Determine the [X, Y] coordinate at the center of the cell enclosing the given text.  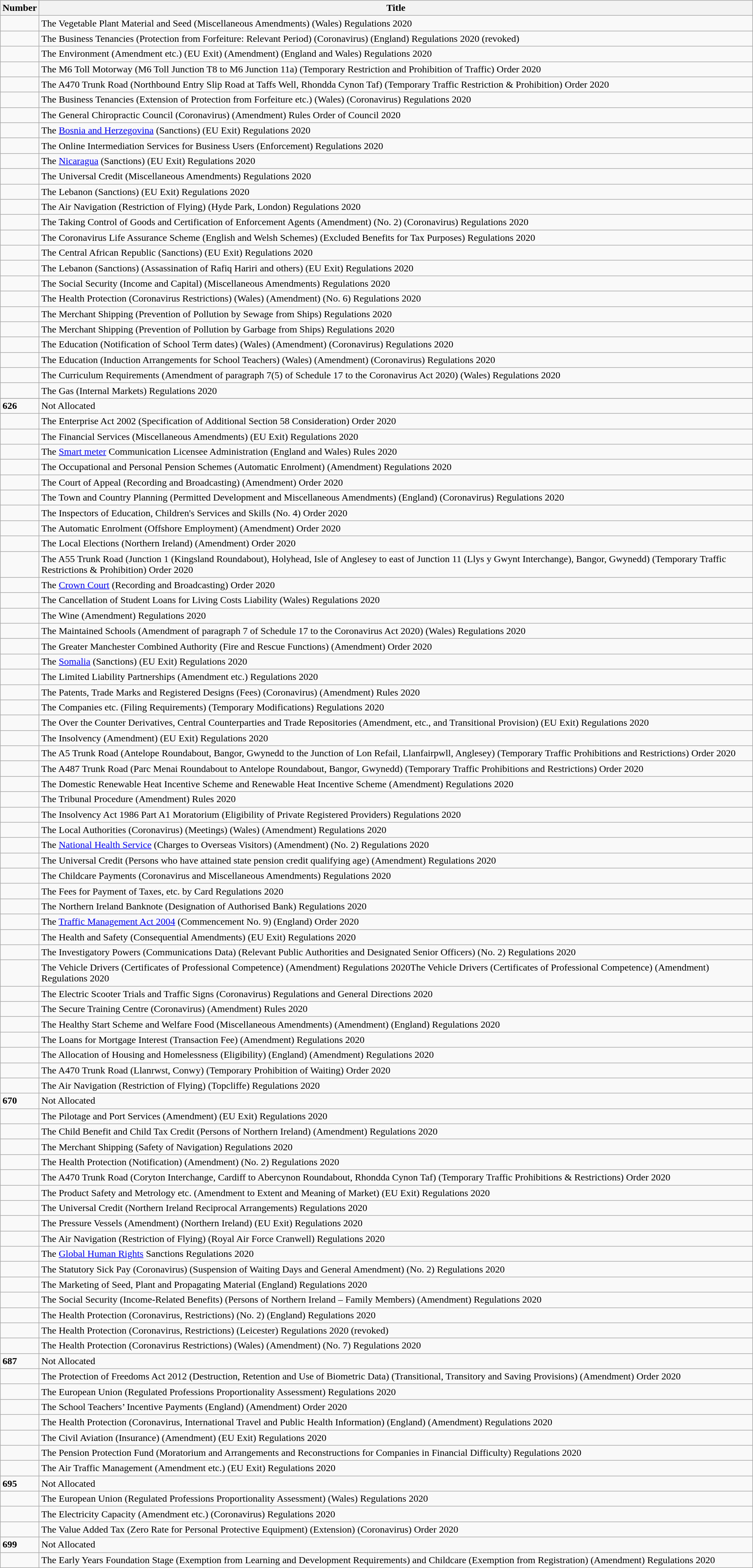
The Limited Liability Partnerships (Amendment etc.) Regulations 2020 [396, 677]
The M6 Toll Motorway (M6 Toll Junction T8 to M6 Junction 11a) (Temporary Restriction and Prohibition of Traffic) Order 2020 [396, 69]
The European Union (Regulated Professions Proportionality Assessment) Regulations 2020 [396, 1391]
The Business Tenancies (Protection from Forfeiture: Relevant Period) (Coronavirus) (England) Regulations 2020 (revoked) [396, 39]
Title [396, 8]
The Vegetable Plant Material and Seed (Miscellaneous Amendments) (Wales) Regulations 2020 [396, 23]
The Insolvency (Amendment) (EU Exit) Regulations 2020 [396, 738]
The Value Added Tax (Zero Rate for Personal Protective Equipment) (Extension) (Coronavirus) Order 2020 [396, 1529]
The Air Navigation (Restriction of Flying) (Topcliffe) Regulations 2020 [396, 1086]
The Social Security (Income and Capital) (Miscellaneous Amendments) Regulations 2020 [396, 283]
The Somalia (Sanctions) (EU Exit) Regulations 2020 [396, 661]
The Cancellation of Student Loans for Living Costs Liability (Wales) Regulations 2020 [396, 600]
The Electricity Capacity (Amendment etc.) (Coronavirus) Regulations 2020 [396, 1514]
The Health Protection (Coronavirus Restrictions) (Wales) (Amendment) (No. 7) Regulations 2020 [396, 1346]
The Merchant Shipping (Prevention of Pollution by Sewage from Ships) Regulations 2020 [396, 314]
The A470 Trunk Road (Northbound Entry Slip Road at Taffs Well, Rhondda Cynon Taf) (Temporary Traffic Restriction & Prohibition) Order 2020 [396, 84]
The Health Protection (Notification) (Amendment) (No. 2) Regulations 2020 [396, 1162]
The Court of Appeal (Recording and Broadcasting) (Amendment) Order 2020 [396, 482]
The Environment (Amendment etc.) (EU Exit) (Amendment) (England and Wales) Regulations 2020 [396, 54]
The Tribunal Procedure (Amendment) Rules 2020 [396, 799]
695 [20, 1484]
The European Union (Regulated Professions Proportionality Assessment) (Wales) Regulations 2020 [396, 1499]
The Allocation of Housing and Homelessness (Eligibility) (England) (Amendment) Regulations 2020 [396, 1055]
The Maintained Schools (Amendment of paragraph 7 of Schedule 17 to the Coronavirus Act 2020) (Wales) Regulations 2020 [396, 631]
The Patents, Trade Marks and Registered Designs (Fees) (Coronavirus) (Amendment) Rules 2020 [396, 692]
626 [20, 406]
The Financial Services (Miscellaneous Amendments) (EU Exit) Regulations 2020 [396, 436]
The Fees for Payment of Taxes, etc. by Card Regulations 2020 [396, 891]
Number [20, 8]
699 [20, 1545]
The Bosnia and Herzegovina (Sanctions) (EU Exit) Regulations 2020 [396, 130]
The Universal Credit (Northern Ireland Reciprocal Arrangements) Regulations 2020 [396, 1208]
The Universal Credit (Persons who have attained state pension credit qualifying age) (Amendment) Regulations 2020 [396, 860]
The Local Authorities (Coronavirus) (Meetings) (Wales) (Amendment) Regulations 2020 [396, 830]
The Business Tenancies (Extension of Protection from Forfeiture etc.) (Wales) (Coronavirus) Regulations 2020 [396, 100]
The Companies etc. (Filing Requirements) (Temporary Modifications) Regulations 2020 [396, 708]
The Pilotage and Port Services (Amendment) (EU Exit) Regulations 2020 [396, 1116]
The Curriculum Requirements (Amendment of paragraph 7(5) of Schedule 17 to the Coronavirus Act 2020) (Wales) Regulations 2020 [396, 375]
The Health Protection (Coronavirus, International Travel and Public Health Information) (England) (Amendment) Regulations 2020 [396, 1422]
The Secure Training Centre (Coronavirus) (Amendment) Rules 2020 [396, 1009]
The Loans for Mortgage Interest (Transaction Fee) (Amendment) Regulations 2020 [396, 1040]
The Health Protection (Coronavirus, Restrictions) (Leicester) Regulations 2020 (revoked) [396, 1330]
The Global Human Rights Sanctions Regulations 2020 [396, 1254]
The Social Security (Income-Related Benefits) (Persons of Northern Ireland – Family Members) (Amendment) Regulations 2020 [396, 1300]
The Taking Control of Goods and Certification of Enforcement Agents (Amendment) (No. 2) (Coronavirus) Regulations 2020 [396, 222]
The Inspectors of Education, Children's Services and Skills (No. 4) Order 2020 [396, 513]
The Marketing of Seed, Plant and Propagating Material (England) Regulations 2020 [396, 1285]
The Electric Scooter Trials and Traffic Signs (Coronavirus) Regulations and General Directions 2020 [396, 994]
The Enterprise Act 2002 (Specification of Additional Section 58 Consideration) Order 2020 [396, 421]
The Health Protection (Coronavirus Restrictions) (Wales) (Amendment) (No. 6) Regulations 2020 [396, 299]
The Healthy Start Scheme and Welfare Food (Miscellaneous Amendments) (Amendment) (England) Regulations 2020 [396, 1024]
The General Chiropractic Council (Coronavirus) (Amendment) Rules Order of Council 2020 [396, 115]
The Insolvency Act 1986 Part A1 Moratorium (Eligibility of Private Registered Providers) Regulations 2020 [396, 815]
The Statutory Sick Pay (Coronavirus) (Suspension of Waiting Days and General Amendment) (No. 2) Regulations 2020 [396, 1269]
The Wine (Amendment) Regulations 2020 [396, 616]
The A487 Trunk Road (Parc Menai Roundabout to Antelope Roundabout, Bangor, Gwynedd) (Temporary Traffic Prohibitions and Restrictions) Order 2020 [396, 769]
The Central African Republic (Sanctions) (EU Exit) Regulations 2020 [396, 253]
The Crown Court (Recording and Broadcasting) Order 2020 [396, 585]
The Traffic Management Act 2004 (Commencement No. 9) (England) Order 2020 [396, 922]
The Education (Notification of School Term dates) (Wales) (Amendment) (Coronavirus) Regulations 2020 [396, 345]
The Pressure Vessels (Amendment) (Northern Ireland) (EU Exit) Regulations 2020 [396, 1223]
The School Teachers’ Incentive Payments (England) (Amendment) Order 2020 [396, 1407]
The Merchant Shipping (Prevention of Pollution by Garbage from Ships) Regulations 2020 [396, 329]
The Automatic Enrolment (Offshore Employment) (Amendment) Order 2020 [396, 528]
The Greater Manchester Combined Authority (Fire and Rescue Functions) (Amendment) Order 2020 [396, 646]
The Universal Credit (Miscellaneous Amendments) Regulations 2020 [396, 176]
The Domestic Renewable Heat Incentive Scheme and Renewable Heat Incentive Scheme (Amendment) Regulations 2020 [396, 784]
687 [20, 1361]
The National Health Service (Charges to Overseas Visitors) (Amendment) (No. 2) Regulations 2020 [396, 845]
The Air Navigation (Restriction of Flying) (Royal Air Force Cranwell) Regulations 2020 [396, 1239]
The Health Protection (Coronavirus, Restrictions) (No. 2) (England) Regulations 2020 [396, 1315]
The Education (Induction Arrangements for School Teachers) (Wales) (Amendment) (Coronavirus) Regulations 2020 [396, 360]
The Northern Ireland Banknote (Designation of Authorised Bank) Regulations 2020 [396, 906]
670 [20, 1101]
The Nicaragua (Sanctions) (EU Exit) Regulations 2020 [396, 161]
The A470 Trunk Road (Llanrwst, Conwy) (Temporary Prohibition of Waiting) Order 2020 [396, 1070]
The Lebanon (Sanctions) (Assassination of Rafiq Hariri and others) (EU Exit) Regulations 2020 [396, 268]
The Childcare Payments (Coronavirus and Miscellaneous Amendments) Regulations 2020 [396, 876]
The Coronavirus Life Assurance Scheme (English and Welsh Schemes) (Excluded Benefits for Tax Purposes) Regulations 2020 [396, 238]
The Investigatory Powers (Communications Data) (Relevant Public Authorities and Designated Senior Officers) (No. 2) Regulations 2020 [396, 952]
The Air Navigation (Restriction of Flying) (Hyde Park, London) Regulations 2020 [396, 207]
The Product Safety and Metrology etc. (Amendment to Extent and Meaning of Market) (EU Exit) Regulations 2020 [396, 1193]
The Pension Protection Fund (Moratorium and Arrangements and Reconstructions for Companies in Financial Difficulty) Regulations 2020 [396, 1453]
The Lebanon (Sanctions) (EU Exit) Regulations 2020 [396, 192]
The Gas (Internal Markets) Regulations 2020 [396, 390]
The Online Intermediation Services for Business Users (Enforcement) Regulations 2020 [396, 146]
The Civil Aviation (Insurance) (Amendment) (EU Exit) Regulations 2020 [396, 1437]
The Health and Safety (Consequential Amendments) (EU Exit) Regulations 2020 [396, 937]
The Smart meter Communication Licensee Administration (England and Wales) Rules 2020 [396, 452]
The Child Benefit and Child Tax Credit (Persons of Northern Ireland) (Amendment) Regulations 2020 [396, 1131]
The Merchant Shipping (Safety of Navigation) Regulations 2020 [396, 1147]
The Air Traffic Management (Amendment etc.) (EU Exit) Regulations 2020 [396, 1468]
The Town and Country Planning (Permitted Development and Miscellaneous Amendments) (England) (Coronavirus) Regulations 2020 [396, 498]
The Occupational and Personal Pension Schemes (Automatic Enrolment) (Amendment) Regulations 2020 [396, 467]
The Local Elections (Northern Ireland) (Amendment) Order 2020 [396, 544]
